Detect which cell encompasses the target text, then output its [x, y] center coordinate. 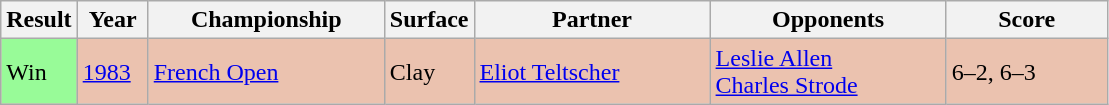
Eliot Teltscher [592, 72]
Win [39, 72]
French Open [266, 72]
Clay [429, 72]
Surface [429, 20]
1983 [112, 72]
Year [112, 20]
Championship [266, 20]
Result [39, 20]
6–2, 6–3 [1026, 72]
Score [1026, 20]
Partner [592, 20]
Leslie Allen Charles Strode [828, 72]
Opponents [828, 20]
